Identify which cell holds the provided text, then report its (X, Y) central coordinate. 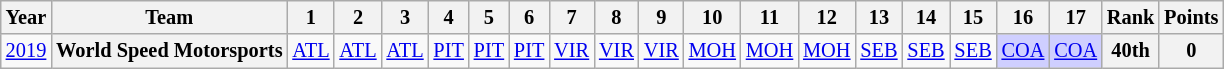
12 (826, 17)
World Speed Motorsports (169, 51)
10 (712, 17)
2 (358, 17)
6 (529, 17)
Year (26, 17)
0 (1191, 51)
40th (1130, 51)
7 (572, 17)
13 (878, 17)
14 (926, 17)
8 (616, 17)
11 (770, 17)
1 (310, 17)
Team (169, 17)
Rank (1130, 17)
15 (974, 17)
4 (449, 17)
3 (404, 17)
Points (1191, 17)
17 (1076, 17)
16 (1024, 17)
9 (662, 17)
5 (489, 17)
2019 (26, 51)
